Identify which cell holds the provided text, then report its [X, Y] central coordinate. 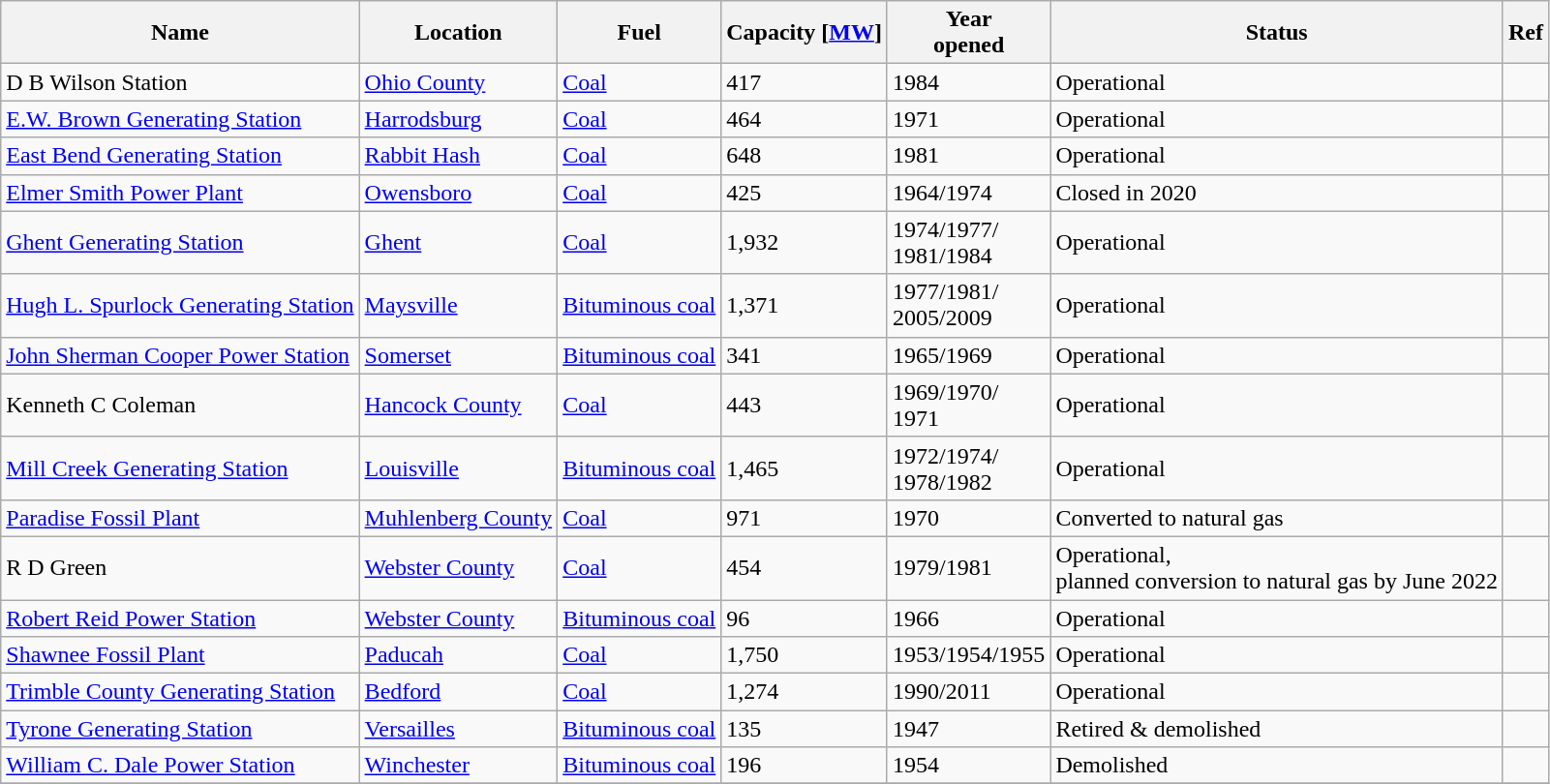
1966 [968, 618]
Owensboro [459, 193]
648 [805, 156]
William C. Dale Power Station [180, 766]
Ohio County [459, 82]
454 [805, 567]
Demolished [1277, 766]
417 [805, 82]
196 [805, 766]
443 [805, 405]
Paducah [459, 655]
1947 [968, 729]
Winchester [459, 766]
1971 [968, 119]
Capacity [MW] [805, 33]
Trimble County Generating Station [180, 692]
1990/2011 [968, 692]
464 [805, 119]
Mill Creek Generating Station [180, 468]
Location [459, 33]
Somerset [459, 355]
Ghent Generating Station [180, 242]
1984 [968, 82]
Closed in 2020 [1277, 193]
1,932 [805, 242]
E.W. Brown Generating Station [180, 119]
1969/1970/1971 [968, 405]
1964/1974 [968, 193]
425 [805, 193]
Ref [1526, 33]
1954 [968, 766]
1,274 [805, 692]
Versailles [459, 729]
Name [180, 33]
1981 [968, 156]
Converted to natural gas [1277, 518]
Kenneth C Coleman [180, 405]
R D Green [180, 567]
Rabbit Hash [459, 156]
Muhlenberg County [459, 518]
Harrodsburg [459, 119]
Yearopened [968, 33]
John Sherman Cooper Power Station [180, 355]
Paradise Fossil Plant [180, 518]
1,465 [805, 468]
96 [805, 618]
Fuel [639, 33]
1,750 [805, 655]
Ghent [459, 242]
Shawnee Fossil Plant [180, 655]
341 [805, 355]
Louisville [459, 468]
971 [805, 518]
Elmer Smith Power Plant [180, 193]
1953/1954/1955 [968, 655]
Hugh L. Spurlock Generating Station [180, 306]
1979/1981 [968, 567]
East Bend Generating Station [180, 156]
Maysville [459, 306]
1,371 [805, 306]
1974/1977/1981/1984 [968, 242]
Retired & demolished [1277, 729]
Bedford [459, 692]
135 [805, 729]
Hancock County [459, 405]
Status [1277, 33]
1972/1974/1978/1982 [968, 468]
1970 [968, 518]
1965/1969 [968, 355]
Tyrone Generating Station [180, 729]
Robert Reid Power Station [180, 618]
D B Wilson Station [180, 82]
Operational,planned conversion to natural gas by June 2022 [1277, 567]
1977/1981/2005/2009 [968, 306]
